Return (x, y) of the center of cell containing provided text 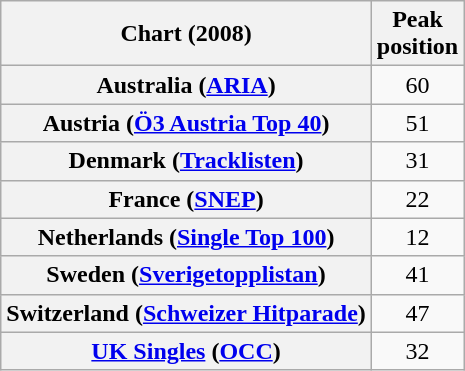
32 (417, 351)
Switzerland (Schweizer Hitparade) (186, 313)
51 (417, 123)
31 (417, 161)
Netherlands (Single Top 100) (186, 237)
Chart (2008) (186, 34)
Denmark (Tracklisten) (186, 161)
41 (417, 275)
22 (417, 199)
Peakposition (417, 34)
47 (417, 313)
Australia (ARIA) (186, 85)
Sweden (Sverigetopplistan) (186, 275)
Austria (Ö3 Austria Top 40) (186, 123)
60 (417, 85)
France (SNEP) (186, 199)
UK Singles (OCC) (186, 351)
12 (417, 237)
